Extract the [X, Y] coordinate from the center of the cell holding the provided text.  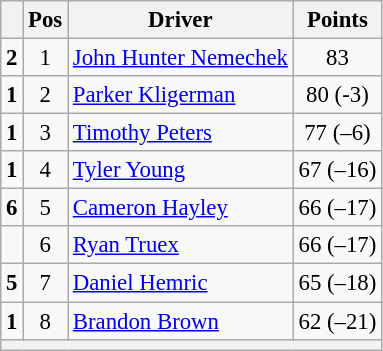
Daniel Hemric [181, 283]
65 (–18) [337, 283]
67 (–16) [337, 170]
Driver [181, 20]
Parker Kligerman [181, 95]
4 [46, 170]
7 [46, 283]
62 (–21) [337, 321]
3 [46, 133]
Pos [46, 20]
John Hunter Nemechek [181, 58]
Cameron Hayley [181, 208]
Ryan Truex [181, 245]
Timothy Peters [181, 133]
Points [337, 20]
77 (–6) [337, 133]
83 [337, 58]
8 [46, 321]
Tyler Young [181, 170]
Brandon Brown [181, 321]
80 (-3) [337, 95]
